Provide the [x, y] coordinate of the cell's center where the given text is located.  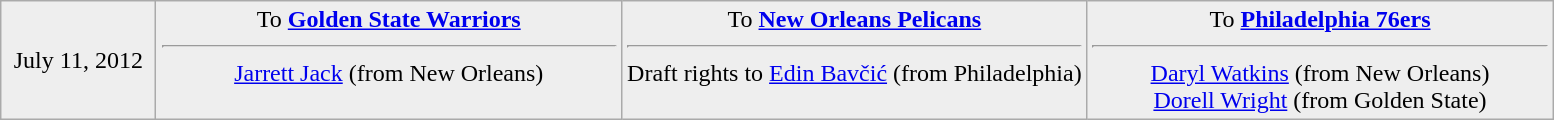
July 11, 2012 [78, 60]
To Philadelphia 76ersDaryl Watkins (from New Orleans)Dorell Wright (from Golden State) [1320, 60]
To New Orleans PelicansDraft rights to Edin Bavčić (from Philadelphia) [855, 60]
To Golden State WarriorsJarrett Jack (from New Orleans) [389, 60]
